Provide the [X, Y] coordinate of the cell's center where the given text is located.  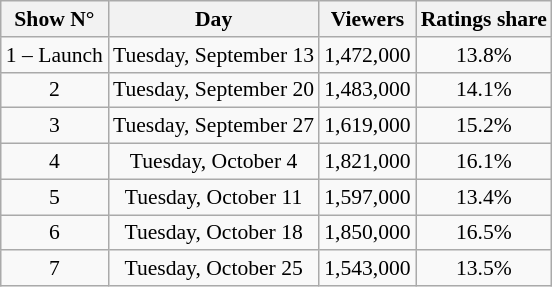
1,850,000 [367, 233]
2 [54, 90]
5 [54, 197]
Tuesday, October 11 [214, 197]
Tuesday, October 18 [214, 233]
Day [214, 19]
1,543,000 [367, 269]
14.1% [484, 90]
13.8% [484, 55]
13.4% [484, 197]
1,619,000 [367, 126]
4 [54, 162]
13.5% [484, 269]
Ratings share [484, 19]
Viewers [367, 19]
6 [54, 233]
16.5% [484, 233]
16.1% [484, 162]
7 [54, 269]
Tuesday, October 25 [214, 269]
Tuesday, October 4 [214, 162]
Tuesday, September 20 [214, 90]
1,821,000 [367, 162]
3 [54, 126]
Show N° [54, 19]
1,483,000 [367, 90]
15.2% [484, 126]
1 – Launch [54, 55]
1,597,000 [367, 197]
1,472,000 [367, 55]
Tuesday, September 13 [214, 55]
Tuesday, September 27 [214, 126]
